Return [x, y] of the center of cell containing provided text 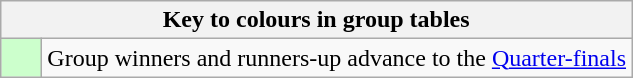
Key to colours in group tables [316, 20]
Group winners and runners-up advance to the Quarter-finals [337, 58]
